Provide the (X, Y) coordinate of the cell's center where the given text is located.  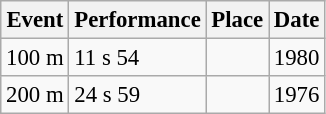
1980 (296, 58)
Place (237, 20)
200 m (35, 95)
11 s 54 (138, 58)
Date (296, 20)
24 s 59 (138, 95)
Event (35, 20)
1976 (296, 95)
Performance (138, 20)
100 m (35, 58)
